Return (x, y) of the center of cell containing provided text 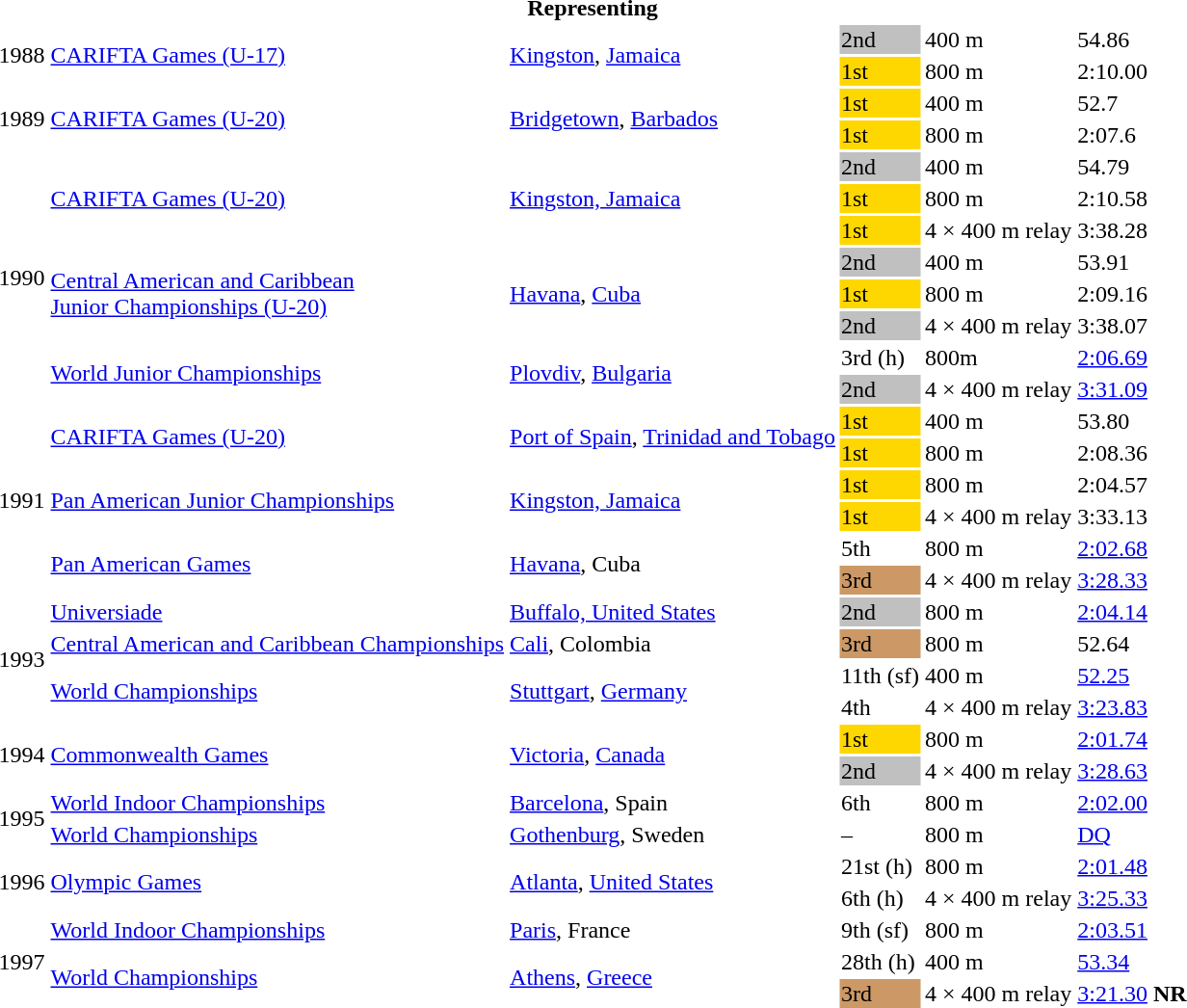
Buffalo, United States (673, 612)
21st (h) (880, 866)
Plovdiv, Bulgaria (673, 374)
– (880, 835)
9th (sf) (880, 930)
Pan American Games (277, 565)
800m (998, 358)
11th (sf) (880, 676)
28th (h) (880, 962)
5th (880, 548)
Gothenburg, Sweden (673, 835)
Commonwealth Games (277, 756)
World Junior Championships (277, 374)
Athens, Greece (673, 977)
4th (880, 707)
CARIFTA Games (U-17) (277, 56)
Atlanta, United States (673, 883)
6th (880, 803)
Port of Spain, Trinidad and Tobago (673, 438)
Stuttgart, Germany (673, 692)
Central American and Caribbean Championships (277, 644)
Barcelona, Spain (673, 803)
Universiade (277, 612)
Olympic Games (277, 883)
Paris, France (673, 930)
Pan American Junior Championships (277, 501)
3rd (h) (880, 358)
Bridgetown, Barbados (673, 119)
Victoria, Canada (673, 756)
Cali, Colombia (673, 644)
6th (h) (880, 898)
Central American and CaribbeanJunior Championships (U-20) (277, 294)
